Return [x, y] of the center of cell containing provided text 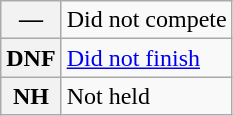
Did not compete [146, 20]
— [31, 20]
Not held [146, 96]
DNF [31, 58]
NH [31, 96]
Did not finish [146, 58]
